From the cell containing the given text, extract its center point as [X, Y] coordinate. 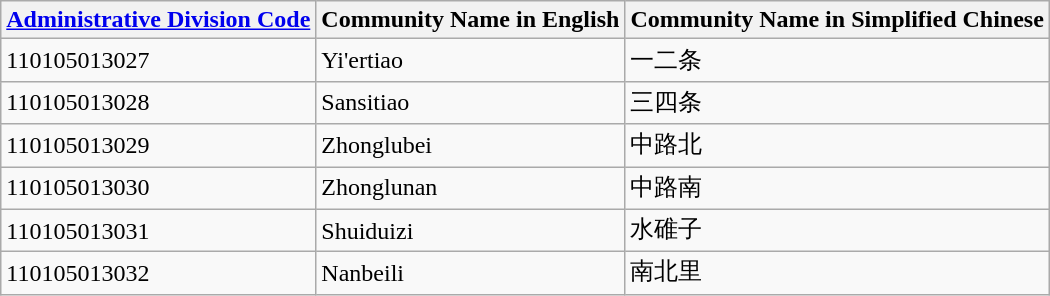
110105013032 [158, 274]
Yi'ertiao [470, 60]
110105013027 [158, 60]
Community Name in Simplified Chinese [837, 20]
中路南 [837, 188]
110105013028 [158, 102]
一二条 [837, 60]
Nanbeili [470, 274]
南北里 [837, 274]
Community Name in English [470, 20]
110105013030 [158, 188]
中路北 [837, 146]
Administrative Division Code [158, 20]
Zhonglubei [470, 146]
三四条 [837, 102]
水碓子 [837, 230]
110105013029 [158, 146]
Sansitiao [470, 102]
Zhonglunan [470, 188]
110105013031 [158, 230]
Shuiduizi [470, 230]
